Determine the [X, Y] coordinate at the center of the cell enclosing the given text.  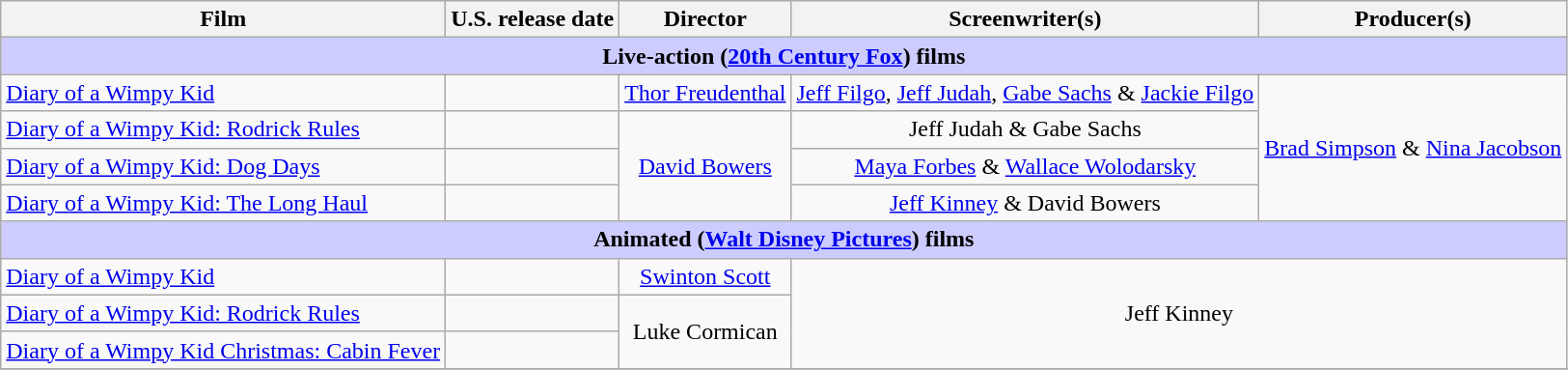
Animated (Walt Disney Pictures) films [784, 240]
Film [224, 19]
Screenwriter(s) [1025, 19]
Thor Freudenthal [705, 93]
Diary of a Wimpy Kid: Dog Days [224, 166]
Maya Forbes & Wallace Wolodarsky [1025, 166]
Diary of a Wimpy Kid: The Long Haul [224, 203]
David Bowers [705, 166]
Diary of a Wimpy Kid Christmas: Cabin Fever [224, 350]
U.S. release date [533, 19]
Jeff Kinney [1179, 313]
Producer(s) [1413, 19]
Jeff Judah & Gabe Sachs [1025, 129]
Live-action (20th Century Fox) films [784, 56]
Swinton Scott [705, 276]
Brad Simpson & Nina Jacobson [1413, 148]
Jeff Filgo, Jeff Judah, Gabe Sachs & Jackie Filgo [1025, 93]
Luke Cormican [705, 331]
Director [705, 19]
Jeff Kinney & David Bowers [1025, 203]
